Provide the [x, y] coordinate of the cell's center where the given text is located.  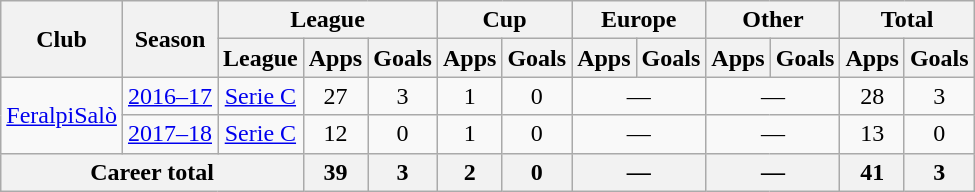
41 [872, 172]
Season [170, 39]
Europe [639, 20]
Other [773, 20]
Club [62, 39]
2 [469, 172]
Cup [504, 20]
2016–17 [170, 96]
13 [872, 134]
39 [335, 172]
28 [872, 96]
Career total [152, 172]
27 [335, 96]
Total [907, 20]
2017–18 [170, 134]
12 [335, 134]
FeralpiSalò [62, 115]
